Find where the given text appears and provide that cell's center as (X, Y) coordinate. 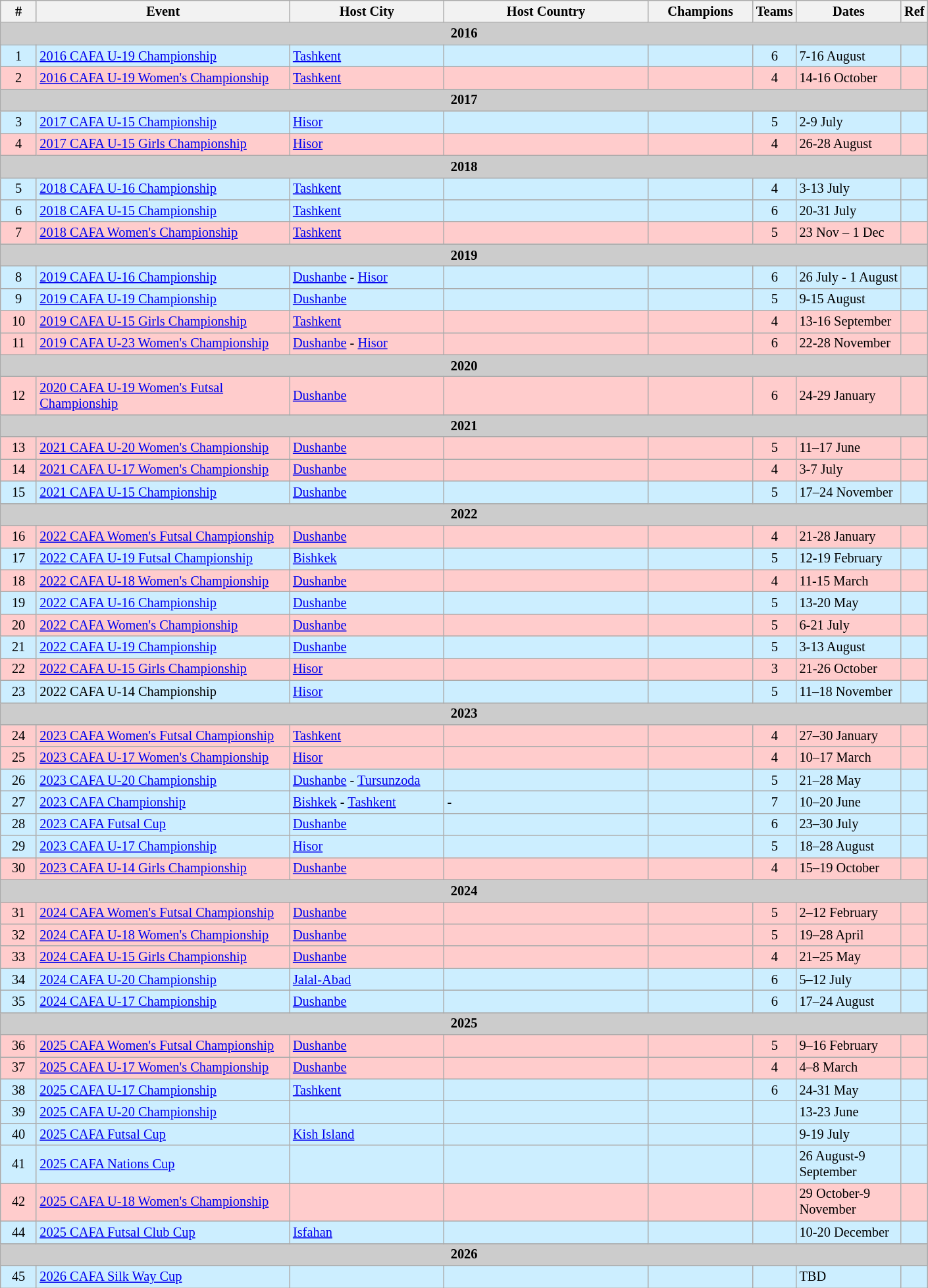
9-19 July (849, 1134)
2024 (465, 891)
15–19 October (849, 868)
2023 CAFA Championship (163, 802)
5–12 July (849, 979)
2023 CAFA Futsal Cup (163, 824)
25 (18, 758)
12 (18, 395)
Host Country (546, 11)
Bishkek - Tashkent (367, 802)
2022 CAFA U-15 Girls Championship (163, 669)
7-16 August (849, 56)
2020 CAFA U-19 Women's Futsal Championship (163, 395)
17 (18, 558)
21–28 May (849, 780)
2017 (465, 100)
9–16 February (849, 1046)
38 (18, 1090)
26 August-9 September (849, 1164)
TBD (849, 1276)
Champions (700, 11)
42 (18, 1202)
8 (18, 277)
40 (18, 1134)
14-16 October (849, 78)
18–28 August (849, 847)
2019 CAFA U-23 Women's Championship (163, 343)
21 (18, 647)
2022 CAFA Women's Futsal Championship (163, 536)
29 October-9 November (849, 1202)
2017 CAFA U-15 Championship (163, 122)
3-13 August (849, 647)
2018 CAFA Women's Championship (163, 233)
11–17 June (849, 448)
2022 CAFA Women's Championship (163, 625)
2020 (465, 366)
31 (18, 913)
Kish Island (367, 1134)
2023 CAFA U-14 Girls Championship (163, 868)
2–12 February (849, 913)
26 July - 1 August (849, 277)
2025 (465, 1024)
2022 (465, 514)
2016 (465, 34)
Event (163, 11)
2021 CAFA U-17 Women's Championship (163, 470)
2022 CAFA U-19 Futsal Championship (163, 558)
2 (18, 78)
2016 CAFA U-19 Women's Championship (163, 78)
2024 CAFA U-18 Women's Championship (163, 935)
36 (18, 1046)
2022 CAFA U-18 Women's Championship (163, 581)
21-28 January (849, 536)
32 (18, 935)
30 (18, 868)
2021 CAFA U-15 Championship (163, 492)
2019 (465, 255)
21-26 October (849, 669)
28 (18, 824)
9 (18, 299)
Host City (367, 11)
20-31 July (849, 211)
2019 CAFA U-16 Championship (163, 277)
2019 CAFA U-19 Championship (163, 299)
2024 CAFA U-17 Championship (163, 1001)
17–24 November (849, 492)
13-23 June (849, 1112)
3-13 July (849, 189)
Dushanbe - Tursunzoda (367, 780)
19–28 April (849, 935)
2025 CAFA Futsal Club Cup (163, 1232)
2023 CAFA U-17 Women's Championship (163, 758)
37 (18, 1068)
2022 CAFA U-14 Championship (163, 691)
2025 CAFA U-18 Women's Championship (163, 1202)
24 (18, 735)
2024 CAFA U-15 Girls Championship (163, 957)
13-20 May (849, 603)
34 (18, 979)
21–25 May (849, 957)
Ref (914, 11)
Isfahan (367, 1232)
23–30 July (849, 824)
Jalal-Abad (367, 979)
23 (18, 691)
12-19 February (849, 558)
27–30 January (849, 735)
11-15 March (849, 581)
17–24 August (849, 1001)
20 (18, 625)
26 (18, 780)
24-29 January (849, 395)
22-28 November (849, 343)
2024 CAFA Women's Futsal Championship (163, 913)
2018 CAFA U-16 Championship (163, 189)
10–17 March (849, 758)
2025 CAFA U-17 Women's Championship (163, 1068)
2026 (465, 1254)
2018 (465, 166)
2018 CAFA U-15 Championship (163, 211)
44 (18, 1232)
27 (18, 802)
13 (18, 448)
39 (18, 1112)
2023 CAFA U-20 Championship (163, 780)
2022 CAFA U-19 Championship (163, 647)
Teams (775, 11)
2025 CAFA U-17 Championship (163, 1090)
2025 CAFA U-20 Championship (163, 1112)
10-20 December (849, 1232)
Dates (849, 11)
2016 CAFA U-19 Championship (163, 56)
26-28 August (849, 144)
2023 (465, 714)
2019 CAFA U-15 Girls Championship (163, 322)
10–20 June (849, 802)
4–8 March (849, 1068)
16 (18, 536)
35 (18, 1001)
33 (18, 957)
11 (18, 343)
3-7 July (849, 470)
45 (18, 1276)
23 Nov – 1 Dec (849, 233)
2017 CAFA U-15 Girls Championship (163, 144)
9-15 August (849, 299)
2-9 July (849, 122)
29 (18, 847)
2023 CAFA U-17 Championship (163, 847)
15 (18, 492)
10 (18, 322)
2021 (465, 426)
Bishkek (367, 558)
41 (18, 1164)
13-16 September (849, 322)
18 (18, 581)
22 (18, 669)
14 (18, 470)
2025 CAFA Women's Futsal Championship (163, 1046)
1 (18, 56)
2026 CAFA Silk Way Cup (163, 1276)
2025 CAFA Nations Cup (163, 1164)
2025 CAFA Futsal Cup (163, 1134)
19 (18, 603)
# (18, 11)
11–18 November (849, 691)
6-21 July (849, 625)
- (546, 802)
2023 CAFA Women's Futsal Championship (163, 735)
2021 CAFA U-20 Women's Championship (163, 448)
2024 CAFA U-20 Championship (163, 979)
2022 CAFA U-16 Championship (163, 603)
24-31 May (849, 1090)
